Determine the (X, Y) coordinate at the center of the cell enclosing the given text.  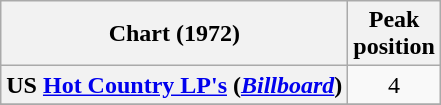
US Hot Country LP's (Billboard) (174, 85)
Peakposition (394, 34)
4 (394, 85)
Chart (1972) (174, 34)
